Determine the [x, y] coordinate at the center of the cell enclosing the given text.  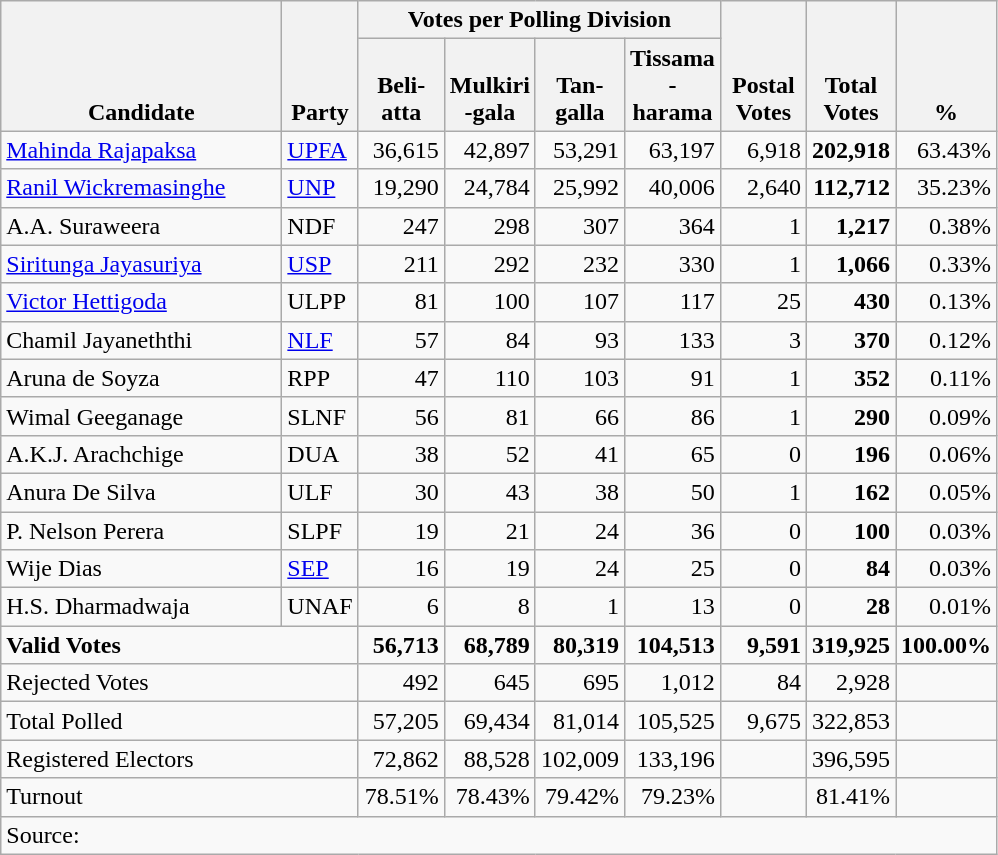
57 [401, 340]
112,712 [850, 188]
Anura De Silva [142, 492]
DUA [320, 454]
196 [850, 454]
43 [490, 492]
UNP [320, 188]
9,675 [763, 721]
492 [401, 683]
0.11% [946, 378]
105,525 [672, 721]
30 [401, 492]
Chamil Jayaneththi [142, 340]
Ranil Wickremasinghe [142, 188]
110 [490, 378]
Valid Votes [180, 645]
2,928 [850, 683]
% [946, 66]
330 [672, 264]
88,528 [490, 759]
9,591 [763, 645]
Source: [499, 835]
ULF [320, 492]
103 [580, 378]
42,897 [490, 150]
28 [850, 607]
Aruna de Soyza [142, 378]
645 [490, 683]
298 [490, 226]
307 [580, 226]
6 [401, 607]
Rejected Votes [180, 683]
66 [580, 416]
Candidate [142, 66]
24,784 [490, 188]
NDF [320, 226]
133 [672, 340]
0.05% [946, 492]
UNAF [320, 607]
91 [672, 378]
Registered Electors [180, 759]
78.51% [401, 797]
Mulkiri-gala [490, 85]
21 [490, 531]
ULPP [320, 302]
1,217 [850, 226]
117 [672, 302]
13 [672, 607]
47 [401, 378]
104,513 [672, 645]
Siritunga Jayasuriya [142, 264]
A.K.J. Arachchige [142, 454]
Wije Dias [142, 569]
0.12% [946, 340]
USP [320, 264]
79.42% [580, 797]
80,319 [580, 645]
Turnout [180, 797]
352 [850, 378]
69,434 [490, 721]
16 [401, 569]
107 [580, 302]
56 [401, 416]
93 [580, 340]
63.43% [946, 150]
0.13% [946, 302]
Tan-galla [580, 85]
3 [763, 340]
0.38% [946, 226]
81.41% [850, 797]
Beli-atta [401, 85]
63,197 [672, 150]
A.A. Suraweera [142, 226]
0.33% [946, 264]
396,595 [850, 759]
65 [672, 454]
370 [850, 340]
1,012 [672, 683]
232 [580, 264]
0.01% [946, 607]
86 [672, 416]
Votes per Polling Division [539, 20]
202,918 [850, 150]
56,713 [401, 645]
Total Polled [180, 721]
SEP [320, 569]
211 [401, 264]
RPP [320, 378]
1,066 [850, 264]
36,615 [401, 150]
57,205 [401, 721]
6,918 [763, 150]
Mahinda Rajapaksa [142, 150]
78.43% [490, 797]
322,853 [850, 721]
41 [580, 454]
40,006 [672, 188]
25,992 [580, 188]
0.09% [946, 416]
19,290 [401, 188]
Total Votes [850, 66]
68,789 [490, 645]
8 [490, 607]
364 [672, 226]
H.S. Dharmadwaja [142, 607]
102,009 [580, 759]
100.00% [946, 645]
695 [580, 683]
247 [401, 226]
72,862 [401, 759]
50 [672, 492]
Tissama-harama [672, 85]
430 [850, 302]
162 [850, 492]
52 [490, 454]
0.06% [946, 454]
319,925 [850, 645]
P. Nelson Perera [142, 531]
35.23% [946, 188]
290 [850, 416]
36 [672, 531]
79.23% [672, 797]
NLF [320, 340]
53,291 [580, 150]
Victor Hettigoda [142, 302]
Party [320, 66]
PostalVotes [763, 66]
133,196 [672, 759]
81,014 [580, 721]
SLNF [320, 416]
SLPF [320, 531]
2,640 [763, 188]
UPFA [320, 150]
292 [490, 264]
Wimal Geeganage [142, 416]
